Determine the (x, y) coordinate at the center of the cell enclosing the given text.  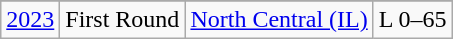
L 0–65 (412, 20)
2023 (30, 20)
First Round (122, 20)
North Central (IL) (279, 20)
